Provide the (x, y) coordinate of the cell's center where the given text is located.  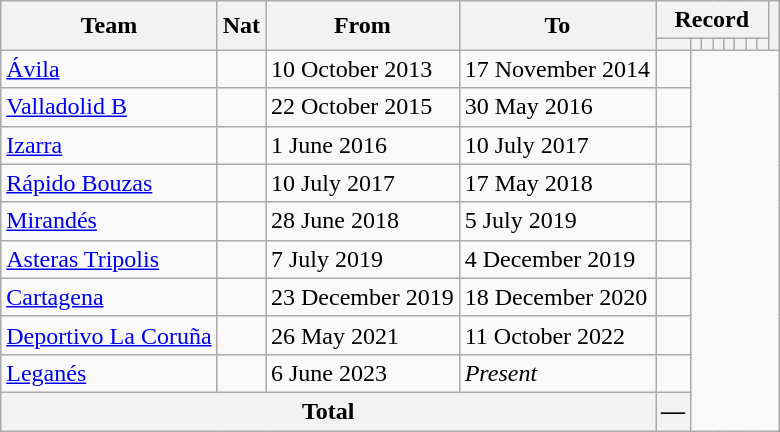
— (674, 411)
7 July 2019 (363, 259)
Cartagena (109, 297)
4 December 2019 (557, 259)
Asteras Tripolis (109, 259)
30 May 2016 (557, 107)
From (363, 26)
Nat (241, 26)
5 July 2019 (557, 221)
28 June 2018 (363, 221)
17 May 2018 (557, 183)
Leganés (109, 373)
Izarra (109, 145)
26 May 2021 (363, 335)
Team (109, 26)
Valladolid B (109, 107)
Present (557, 373)
Ávila (109, 69)
Total (328, 411)
22 October 2015 (363, 107)
11 October 2022 (557, 335)
10 October 2013 (363, 69)
6 June 2023 (363, 373)
23 December 2019 (363, 297)
Rápido Bouzas (109, 183)
1 June 2016 (363, 145)
18 December 2020 (557, 297)
17 November 2014 (557, 69)
Mirandés (109, 221)
Deportivo La Coruña (109, 335)
Record (712, 20)
To (557, 26)
